Return the [x, y] coordinate for the center point of the cell that contains the specified text.  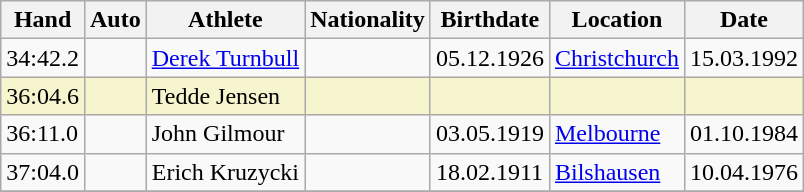
Hand [43, 20]
10.04.1976 [744, 172]
18.02.1911 [490, 172]
03.05.1919 [490, 134]
15.03.1992 [744, 58]
01.10.1984 [744, 134]
34:42.2 [43, 58]
Tedde Jensen [225, 96]
36:11.0 [43, 134]
36:04.6 [43, 96]
05.12.1926 [490, 58]
Date [744, 20]
Erich Kruzycki [225, 172]
Bilshausen [616, 172]
Melbourne [616, 134]
Nationality [368, 20]
John Gilmour [225, 134]
Location [616, 20]
Birthdate [490, 20]
Athlete [225, 20]
Auto [115, 20]
Christchurch [616, 58]
Derek Turnbull [225, 58]
37:04.0 [43, 172]
